Identify which cell holds the provided text, then report its (X, Y) central coordinate. 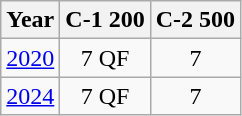
C-2 500 (195, 20)
C-1 200 (105, 20)
Year (30, 20)
2024 (30, 96)
2020 (30, 58)
